Search for the cell housing the specified text and yield its (x, y) center coordinate. 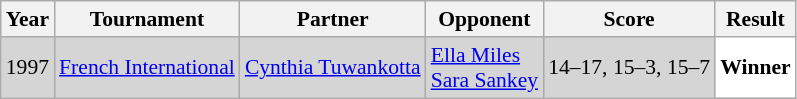
Partner (333, 19)
Ella Miles Sara Sankey (484, 68)
1997 (28, 68)
Tournament (147, 19)
Year (28, 19)
Opponent (484, 19)
Score (629, 19)
Result (756, 19)
French International (147, 68)
Winner (756, 68)
Cynthia Tuwankotta (333, 68)
14–17, 15–3, 15–7 (629, 68)
